Search for the cell housing the specified text and yield its [x, y] center coordinate. 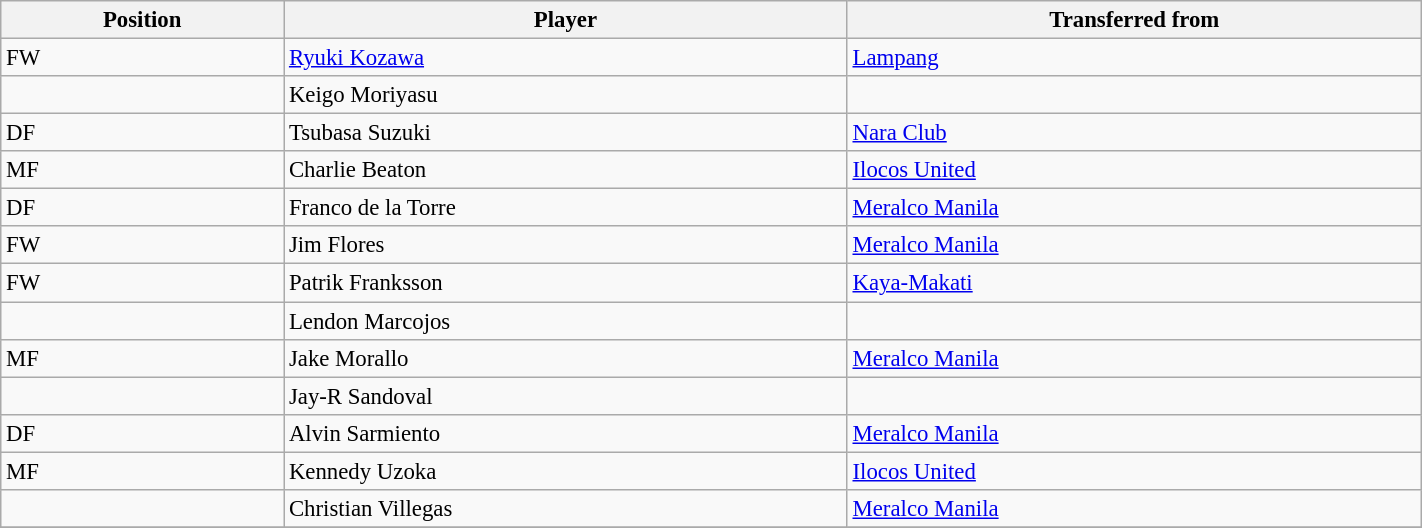
Tsubasa Suzuki [566, 133]
Kennedy Uzoka [566, 471]
Jake Morallo [566, 358]
Lendon Marcojos [566, 321]
Keigo Moriyasu [566, 95]
Charlie Beaton [566, 170]
Position [142, 20]
Lampang [1134, 58]
Jim Flores [566, 245]
Patrik Franksson [566, 283]
Ryuki Kozawa [566, 58]
Transferred from [1134, 20]
Christian Villegas [566, 509]
Alvin Sarmiento [566, 433]
Player [566, 20]
Jay-R Sandoval [566, 396]
Kaya-Makati [1134, 283]
Nara Club [1134, 133]
Franco de la Torre [566, 208]
